Locate the cell with the specified text and output its [X, Y] center coordinate. 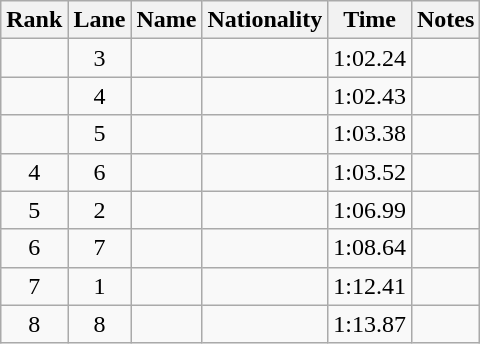
1:03.38 [370, 134]
Time [370, 20]
1:02.43 [370, 96]
1:03.52 [370, 172]
Lane [100, 20]
1:12.41 [370, 286]
1:06.99 [370, 210]
2 [100, 210]
Nationality [265, 20]
Notes [445, 20]
3 [100, 58]
1 [100, 286]
Name [166, 20]
1:08.64 [370, 248]
Rank [34, 20]
1:02.24 [370, 58]
1:13.87 [370, 324]
